Extract the [X, Y] coordinate from the center of the cell holding the provided text.  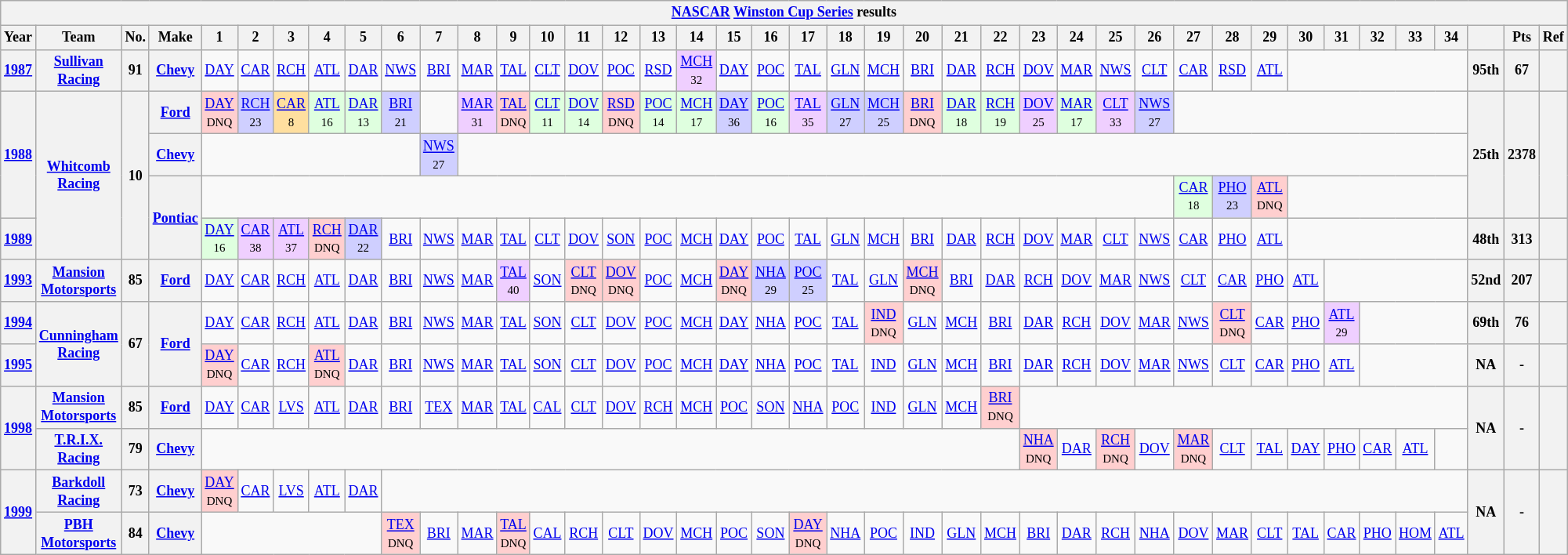
76 [1522, 323]
Sullivan Racing [78, 71]
MCHDNQ [922, 281]
27 [1193, 38]
T.R.I.X. Racing [78, 449]
2 [255, 38]
1988 [19, 155]
11 [584, 38]
3 [292, 38]
INDDNQ [884, 323]
12 [621, 38]
MAR31 [477, 113]
DOV25 [1038, 113]
DAR18 [961, 113]
ATL37 [292, 239]
28 [1233, 38]
PHO23 [1233, 197]
14 [697, 38]
34 [1451, 38]
TEXDNQ [401, 533]
RSDDNQ [621, 113]
NHA29 [771, 281]
1993 [19, 281]
69th [1486, 323]
Ref [1553, 38]
73 [135, 492]
CLT11 [547, 113]
MARDNQ [1193, 449]
Year [19, 38]
Whitcomb Racing [78, 176]
33 [1415, 38]
79 [135, 449]
21 [961, 38]
6 [401, 38]
52nd [1486, 281]
1994 [19, 323]
91 [135, 71]
CAR18 [1193, 197]
DOV14 [584, 113]
8 [477, 38]
48th [1486, 239]
313 [1522, 239]
9 [513, 38]
DAY36 [734, 113]
31 [1342, 38]
25th [1486, 155]
TAL40 [513, 281]
DAY16 [219, 239]
Make [176, 38]
30 [1305, 38]
CLT33 [1116, 113]
MCH17 [697, 113]
26 [1154, 38]
18 [846, 38]
1989 [19, 239]
BRI21 [401, 113]
NHADNQ [1038, 449]
DAR13 [364, 113]
POC25 [808, 281]
POC14 [658, 113]
Team [78, 38]
POC16 [771, 113]
RCH19 [1001, 113]
1987 [19, 71]
2378 [1522, 155]
Pontiac [176, 218]
23 [1038, 38]
Barkdoll Racing [78, 492]
16 [771, 38]
CAR38 [255, 239]
MCH25 [884, 113]
1998 [19, 428]
32 [1378, 38]
HOM [1415, 533]
MCH32 [697, 71]
15 [734, 38]
Pts [1522, 38]
No. [135, 38]
29 [1269, 38]
1 [219, 38]
207 [1522, 281]
ATL29 [1342, 323]
GLN27 [846, 113]
95th [1486, 71]
19 [884, 38]
25 [1116, 38]
4 [327, 38]
RCH23 [255, 113]
CAR8 [292, 113]
5 [364, 38]
ATL16 [327, 113]
TEX [439, 407]
84 [135, 533]
NASCAR Winston Cup Series results [784, 13]
TAL35 [808, 113]
24 [1077, 38]
13 [658, 38]
DOVDNQ [621, 281]
1999 [19, 513]
PBH Motorsports [78, 533]
20 [922, 38]
22 [1001, 38]
DAR22 [364, 239]
MAR17 [1077, 113]
17 [808, 38]
7 [439, 38]
1995 [19, 365]
Cunningham Racing [78, 343]
